From the cell containing the given text, extract its center point as [x, y] coordinate. 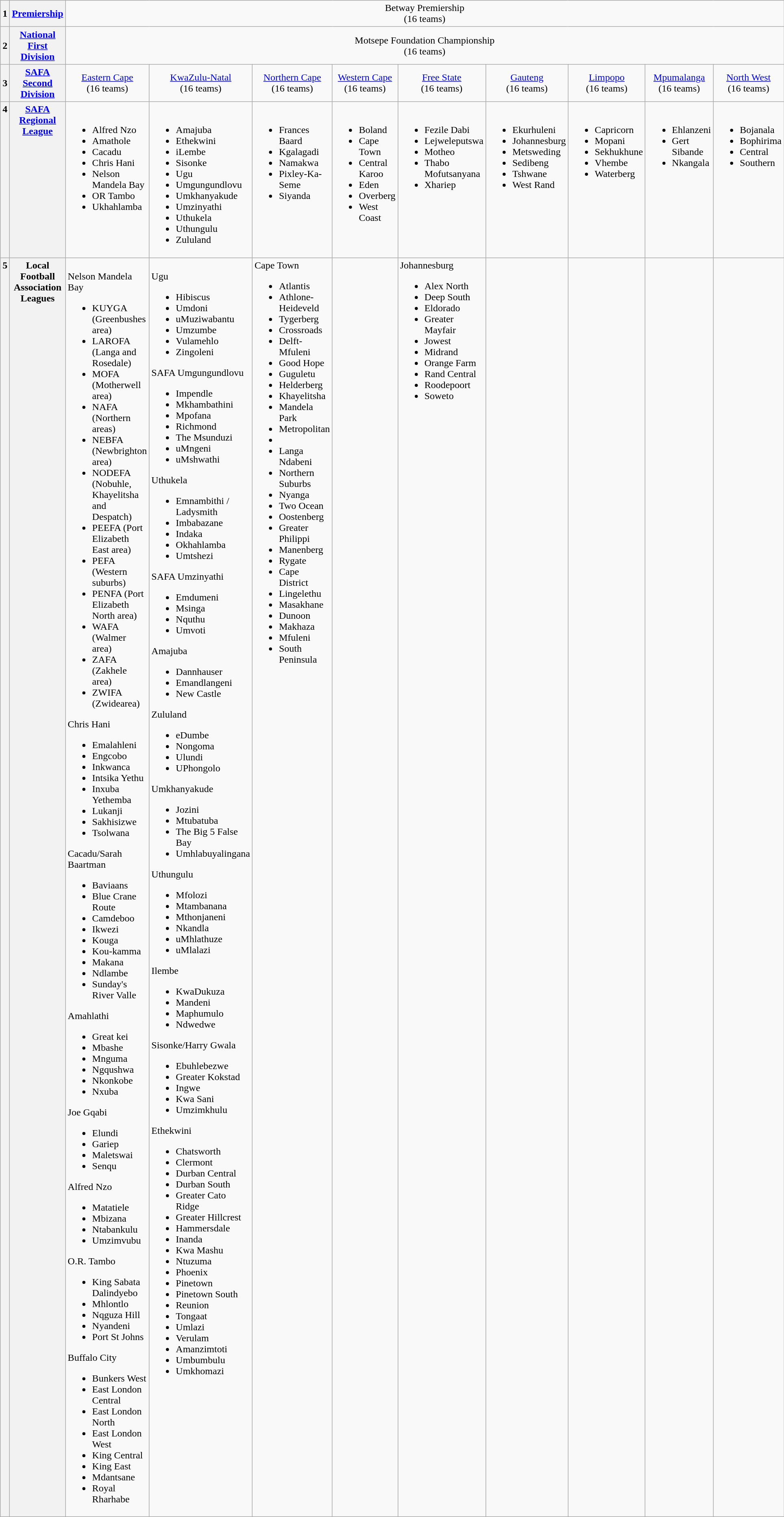
SAFA Second Division [37, 83]
Local Football Association Leagues [37, 887]
4 [5, 180]
Frances BaardKgalagadiNamakwaPixley-Ka-SemeSiyanda [292, 180]
Mpumalanga(16 teams) [679, 83]
Eastern Cape(16 teams) [107, 83]
Northern Cape(16 teams) [292, 83]
AmajubaEthekwiniiLembeSisonkeUguUmgungundlovuUmkhanyakudeUmzinyathiUthukelaUthunguluZululand [201, 180]
3 [5, 83]
BojanalaBophirimaCentralSouthern [749, 180]
Western Cape(16 teams) [365, 83]
Premiership [37, 14]
SAFA Regional League [37, 180]
CapricornMopaniSekhukhuneVhembeWaterberg [607, 180]
5 [5, 887]
Limpopo(16 teams) [607, 83]
KwaZulu-Natal(16 teams) [201, 83]
North West(16 teams) [749, 83]
Free State(16 teams) [442, 83]
Fezile DabiLejweleputswaMotheoThabo MofutsanyanaXhariep [442, 180]
1 [5, 14]
JohannesburgAlex NorthDeep SouthEldoradoGreater MayfairJowestMidrandOrange FarmRand CentralRoodepoortSoweto [442, 887]
Betway Premiership(16 teams) [425, 14]
Alfred NzoAmatholeCacaduChris HaniNelson Mandela BayOR TamboUkhahlamba [107, 180]
2 [5, 46]
National First Division [37, 46]
EhlanzeniGert SibandeNkangala [679, 180]
Motsepe Foundation Championship(16 teams) [425, 46]
BolandCape TownCentral KarooEdenOverbergWest Coast [365, 180]
Gauteng(16 teams) [527, 83]
EkurhuleniJohannesburgMetswedingSedibengTshwaneWest Rand [527, 180]
